Output the [x, y] coordinate of the center of the cell containing the given text.  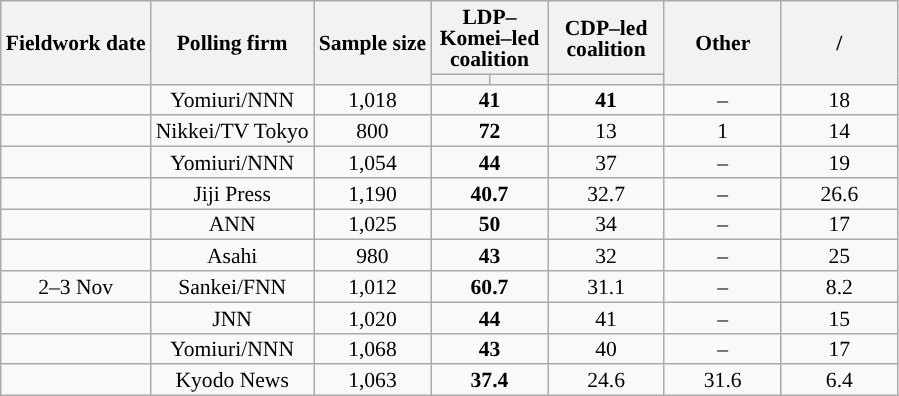
60.7 [490, 286]
1,068 [372, 348]
14 [840, 132]
32.7 [606, 194]
40.7 [490, 194]
CDP–led coalition [606, 38]
31.6 [722, 380]
/ [840, 42]
Polling firm [232, 42]
1,054 [372, 162]
LDP–Komei–led coalition [490, 38]
19 [840, 162]
Sample size [372, 42]
25 [840, 256]
31.1 [606, 286]
800 [372, 132]
40 [606, 348]
1 [722, 132]
JNN [232, 318]
37 [606, 162]
ANN [232, 224]
1,020 [372, 318]
Sankei/FNN [232, 286]
980 [372, 256]
Asahi [232, 256]
15 [840, 318]
37.4 [490, 380]
26.6 [840, 194]
72 [490, 132]
Other [722, 42]
32 [606, 256]
1,018 [372, 100]
18 [840, 100]
2–3 Nov [76, 286]
Jiji Press [232, 194]
Nikkei/TV Tokyo [232, 132]
1,012 [372, 286]
Fieldwork date [76, 42]
1,190 [372, 194]
1,025 [372, 224]
Kyodo News [232, 380]
13 [606, 132]
34 [606, 224]
50 [490, 224]
24.6 [606, 380]
8.2 [840, 286]
6.4 [840, 380]
1,063 [372, 380]
